Locate the cell with the specified text and output its [x, y] center coordinate. 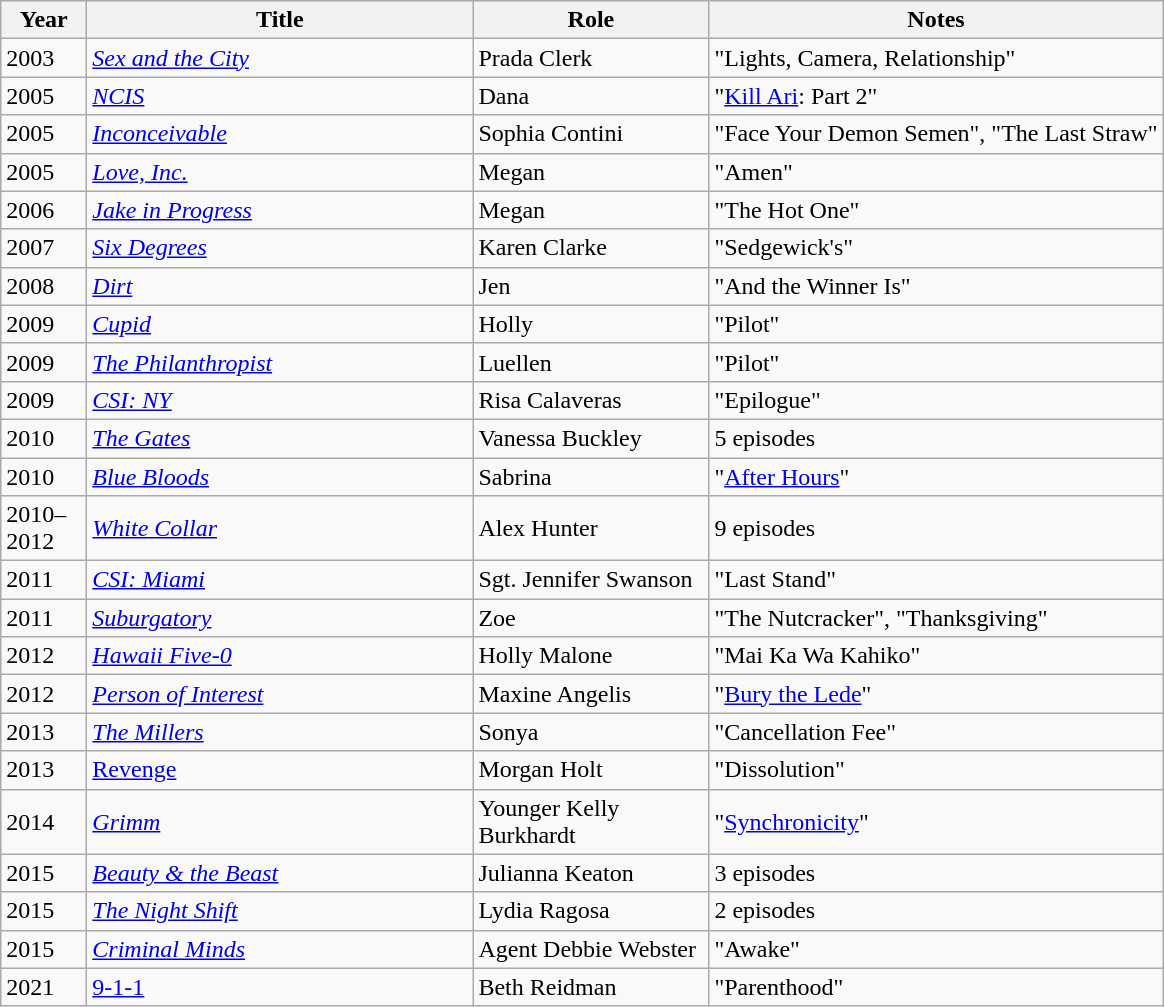
Agent Debbie Webster [591, 949]
"Bury the Lede" [936, 694]
Criminal Minds [280, 949]
Younger Kelly Burkhardt [591, 822]
Sabrina [591, 477]
Hawaii Five-0 [280, 656]
"Lights, Camera, Relationship" [936, 58]
"After Hours" [936, 477]
Prada Clerk [591, 58]
3 episodes [936, 873]
CSI: Miami [280, 580]
"Awake" [936, 949]
Year [44, 20]
2010–2012 [44, 528]
Holly Malone [591, 656]
Person of Interest [280, 694]
"Kill Ari: Part 2" [936, 96]
Vanessa Buckley [591, 438]
Grimm [280, 822]
Holly [591, 324]
2008 [44, 286]
Title [280, 20]
Six Degrees [280, 248]
Notes [936, 20]
"Synchronicity" [936, 822]
"Dissolution" [936, 770]
Role [591, 20]
Luellen [591, 362]
Jake in Progress [280, 210]
"Cancellation Fee" [936, 732]
Julianna Keaton [591, 873]
CSI: NY [280, 400]
Karen Clarke [591, 248]
Dirt [280, 286]
Lydia Ragosa [591, 911]
Blue Bloods [280, 477]
"Amen" [936, 172]
The Millers [280, 732]
Sonya [591, 732]
"Parenthood" [936, 987]
Sex and the City [280, 58]
"Face Your Demon Semen", "The Last Straw" [936, 134]
9-1-1 [280, 987]
Beth Reidman [591, 987]
2007 [44, 248]
2003 [44, 58]
The Philanthropist [280, 362]
9 episodes [936, 528]
2021 [44, 987]
Cupid [280, 324]
NCIS [280, 96]
Inconceivable [280, 134]
Sophia Contini [591, 134]
The Night Shift [280, 911]
"The Hot One" [936, 210]
5 episodes [936, 438]
Dana [591, 96]
2006 [44, 210]
2 episodes [936, 911]
Jen [591, 286]
Revenge [280, 770]
"Sedgewick's" [936, 248]
Sgt. Jennifer Swanson [591, 580]
Beauty & the Beast [280, 873]
Zoe [591, 618]
Love, Inc. [280, 172]
"Epilogue" [936, 400]
"And the Winner Is" [936, 286]
Risa Calaveras [591, 400]
Alex Hunter [591, 528]
The Gates [280, 438]
White Collar [280, 528]
2014 [44, 822]
"Mai Ka Wa Kahiko" [936, 656]
"Last Stand" [936, 580]
Suburgatory [280, 618]
"The Nutcracker", "Thanksgiving" [936, 618]
Maxine Angelis [591, 694]
Morgan Holt [591, 770]
